Detect which cell encompasses the target text, then output its [X, Y] center coordinate. 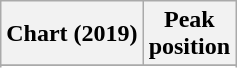
Chart (2019) [72, 34]
Peakposition [189, 34]
